From the cell containing the given text, extract its center point as (x, y) coordinate. 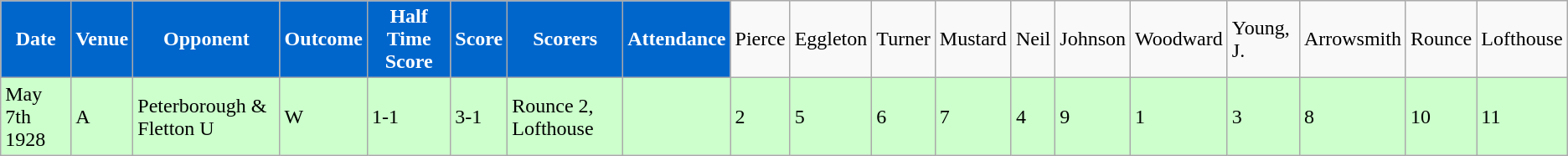
1 (1179, 117)
Scorers (565, 39)
Johnson (1093, 39)
Opponent (206, 39)
10 (1441, 117)
W (323, 117)
Venue (102, 39)
Eggleton (831, 39)
7 (973, 117)
3 (1263, 117)
Young, J. (1263, 39)
Outcome (323, 39)
Arrowsmith (1352, 39)
Turner (904, 39)
6 (904, 117)
Half Time Score (409, 39)
Woodward (1179, 39)
Attendance (677, 39)
5 (831, 117)
Date (36, 39)
Mustard (973, 39)
4 (1033, 117)
May 7th 1928 (36, 117)
2 (761, 117)
Rounce (1441, 39)
Neil (1033, 39)
Rounce 2, Lofthouse (565, 117)
1-1 (409, 117)
8 (1352, 117)
Peterborough & Fletton U (206, 117)
A (102, 117)
3-1 (479, 117)
11 (1522, 117)
Pierce (761, 39)
Score (479, 39)
9 (1093, 117)
Lofthouse (1522, 39)
